Locate the cell with the specified text and output its (x, y) center coordinate. 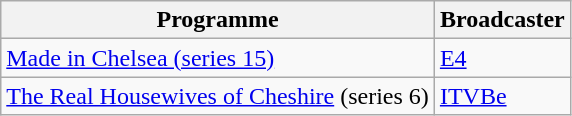
The Real Housewives of Cheshire (series 6) (218, 96)
ITVBe (502, 96)
Broadcaster (502, 20)
E4 (502, 58)
Made in Chelsea (series 15) (218, 58)
Programme (218, 20)
